Find where the given text appears and provide that cell's center as [X, Y] coordinate. 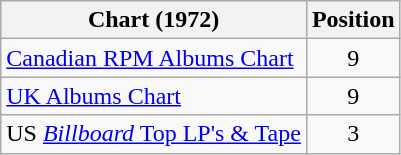
Position [353, 20]
UK Albums Chart [154, 96]
US Billboard Top LP's & Tape [154, 134]
Canadian RPM Albums Chart [154, 58]
3 [353, 134]
Chart (1972) [154, 20]
